Extract the (X, Y) coordinate from the center of the cell holding the provided text.  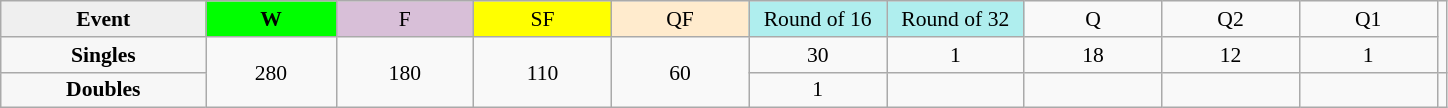
Q1 (1368, 19)
F (405, 19)
110 (543, 72)
18 (1093, 55)
12 (1231, 55)
Round of 16 (818, 19)
QF (680, 19)
180 (405, 72)
Q2 (1231, 19)
Doubles (104, 90)
30 (818, 55)
Singles (104, 55)
SF (543, 19)
Q (1093, 19)
Round of 32 (955, 19)
60 (680, 72)
W (271, 19)
280 (271, 72)
Event (104, 19)
